Determine the (x, y) coordinate at the center of the cell enclosing the given text.  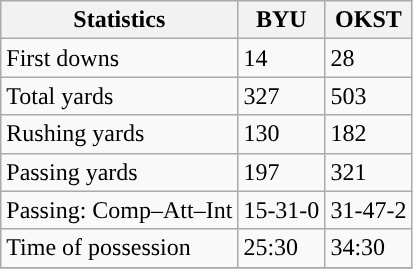
BYU (282, 20)
31-47-2 (368, 210)
34:30 (368, 248)
197 (282, 172)
25:30 (282, 248)
Total yards (120, 96)
OKST (368, 20)
Rushing yards (120, 134)
321 (368, 172)
503 (368, 96)
14 (282, 58)
Time of possession (120, 248)
Passing: Comp–Att–Int (120, 210)
15-31-0 (282, 210)
Statistics (120, 20)
130 (282, 134)
327 (282, 96)
28 (368, 58)
Passing yards (120, 172)
First downs (120, 58)
182 (368, 134)
